Provide the [x, y] coordinate of the cell's center where the given text is located.  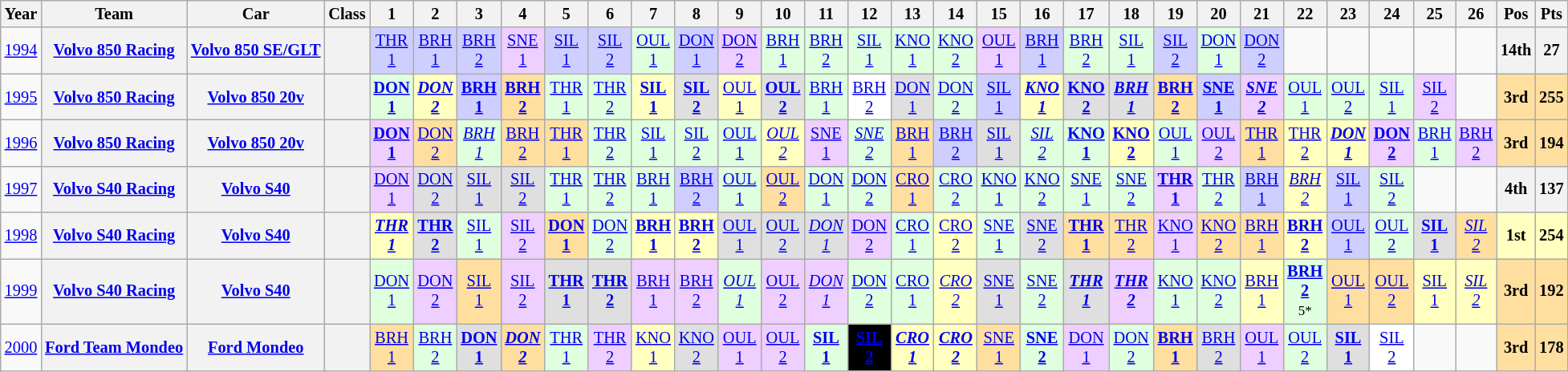
14 [956, 14]
21 [1261, 14]
6 [610, 14]
194 [1551, 143]
1 [392, 14]
11 [826, 14]
Class [347, 14]
1998 [21, 236]
13 [912, 14]
Pos [1516, 14]
1994 [21, 51]
14th [1516, 51]
BRH25* [1305, 291]
20 [1219, 14]
137 [1551, 189]
12 [869, 14]
Year [21, 14]
3 [478, 14]
Volvo 850 SE/GLT [255, 51]
192 [1551, 291]
5 [567, 14]
1997 [21, 189]
17 [1086, 14]
25 [1435, 14]
26 [1477, 14]
2 [436, 14]
7 [653, 14]
15 [999, 14]
Pts [1551, 14]
Ford Mondeo [255, 347]
27 [1551, 51]
1995 [21, 97]
Team [114, 14]
2000 [21, 347]
24 [1391, 14]
16 [1042, 14]
1st [1516, 236]
178 [1551, 347]
Ford Team Mondeo [114, 347]
1999 [21, 291]
4th [1516, 189]
19 [1176, 14]
10 [783, 14]
1996 [21, 143]
8 [697, 14]
Car [255, 14]
4 [522, 14]
18 [1131, 14]
22 [1305, 14]
254 [1551, 236]
255 [1551, 97]
9 [740, 14]
23 [1348, 14]
